For the text-containing cell, return its midpoint in (X, Y) coordinate format. 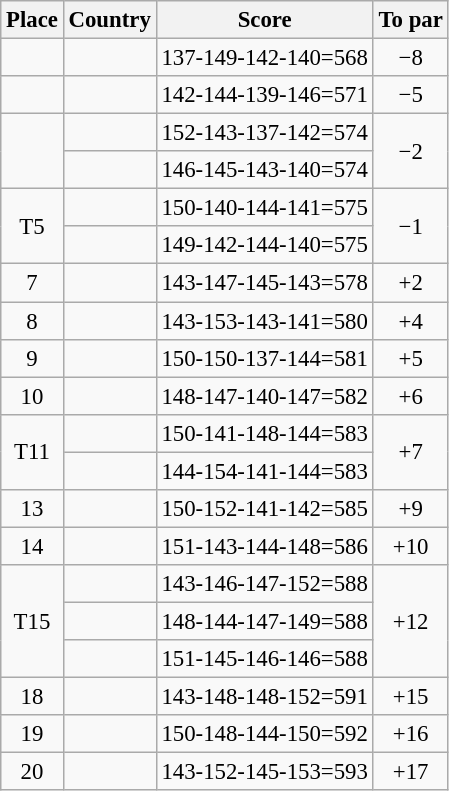
+5 (410, 358)
151-145-146-146=588 (264, 659)
150-140-144-141=575 (264, 208)
−8 (410, 58)
19 (32, 734)
143-146-147-152=588 (264, 584)
+16 (410, 734)
+7 (410, 452)
20 (32, 772)
149-142-144-140=575 (264, 245)
148-147-140-147=582 (264, 396)
143-147-145-143=578 (264, 283)
9 (32, 358)
146-145-143-140=574 (264, 170)
T11 (32, 452)
To par (410, 20)
+10 (410, 546)
142-144-139-146=571 (264, 95)
+6 (410, 396)
148-144-147-149=588 (264, 621)
+2 (410, 283)
+9 (410, 509)
143-153-143-141=580 (264, 321)
T15 (32, 622)
−2 (410, 152)
150-148-144-150=592 (264, 734)
Score (264, 20)
10 (32, 396)
18 (32, 697)
−5 (410, 95)
150-150-137-144=581 (264, 358)
150-141-148-144=583 (264, 433)
143-148-148-152=591 (264, 697)
+15 (410, 697)
+17 (410, 772)
151-143-144-148=586 (264, 546)
144-154-141-144=583 (264, 471)
137-149-142-140=568 (264, 58)
+12 (410, 622)
150-152-141-142=585 (264, 509)
+4 (410, 321)
143-152-145-153=593 (264, 772)
T5 (32, 226)
Place (32, 20)
−1 (410, 226)
14 (32, 546)
7 (32, 283)
8 (32, 321)
13 (32, 509)
152-143-137-142=574 (264, 133)
Country (110, 20)
